Detect which cell encompasses the target text, then output its (x, y) center coordinate. 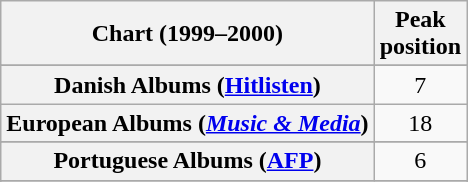
Danish Albums (Hitlisten) (188, 85)
Peakposition (420, 34)
7 (420, 85)
18 (420, 123)
Portuguese Albums (AFP) (188, 161)
European Albums (Music & Media) (188, 123)
Chart (1999–2000) (188, 34)
6 (420, 161)
